Scan for the cell matching the given text and deliver its (X, Y) coordinate at center. 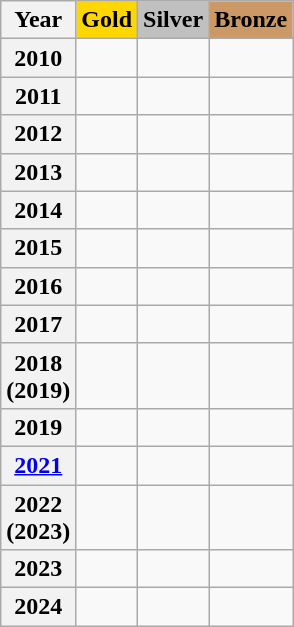
2021 (38, 465)
Year (38, 20)
2018(2019) (38, 376)
2014 (38, 210)
2013 (38, 172)
2023 (38, 569)
2017 (38, 324)
2024 (38, 607)
2011 (38, 96)
Gold (107, 20)
2016 (38, 286)
2010 (38, 58)
2019 (38, 427)
2015 (38, 248)
2022(2023) (38, 516)
Bronze (251, 20)
2012 (38, 134)
Silver (174, 20)
